For the text-containing cell, return its midpoint in [X, Y] coordinate format. 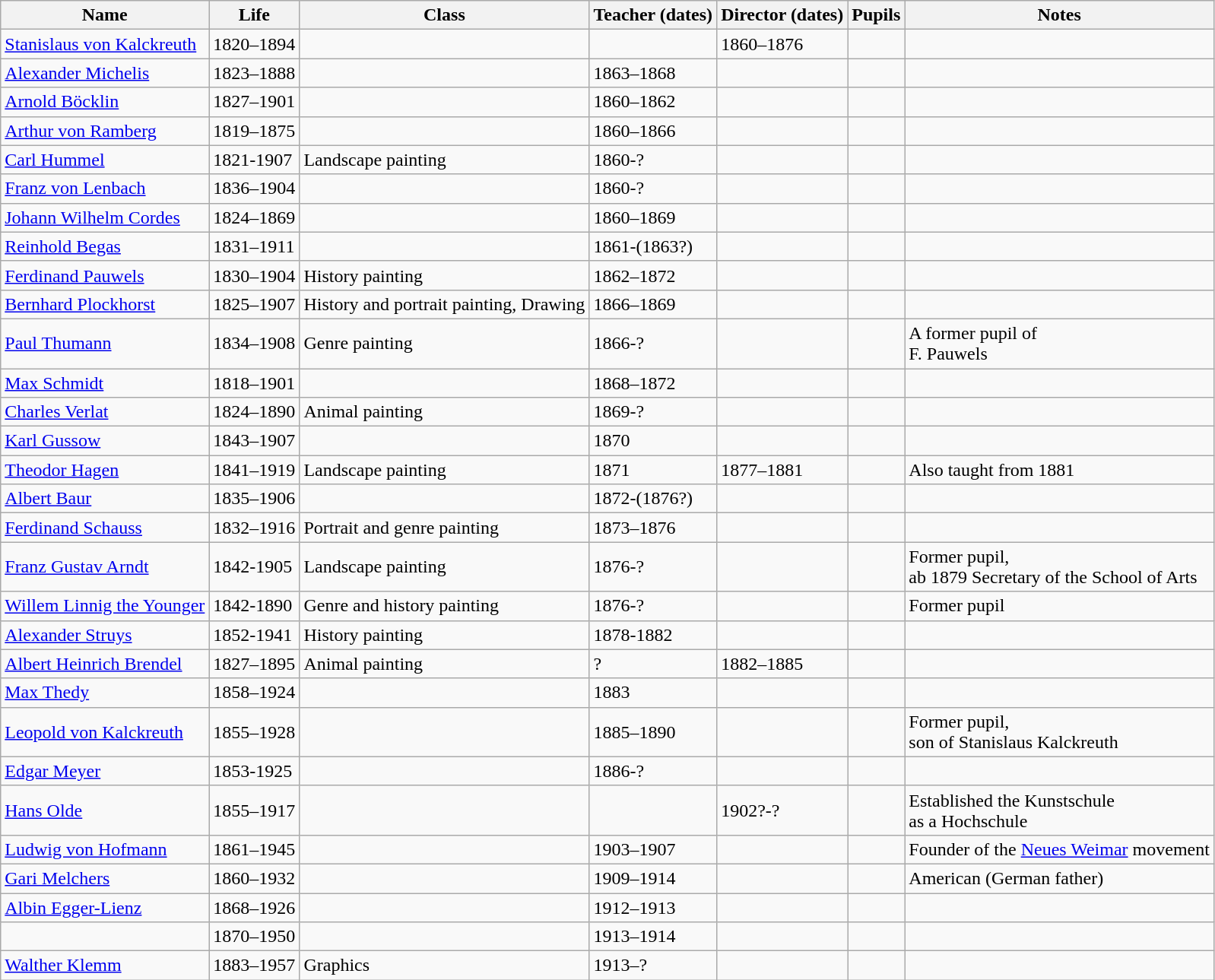
1886-? [653, 771]
1866–1869 [653, 304]
Graphics [444, 966]
1842-1905 [254, 567]
1827–1895 [254, 664]
A former pupil ofF. Pauwels [1060, 344]
1861-(1863?) [653, 246]
Pupils [876, 15]
Alexander Michelis [105, 73]
1912–1913 [653, 907]
Founder of the Neues Weimar movement [1060, 849]
Theodor Hagen [105, 470]
1855–1928 [254, 731]
? [653, 664]
1883 [653, 693]
1834–1908 [254, 344]
Gari Melchers [105, 878]
1866-? [653, 344]
Franz Gustav Arndt [105, 567]
1869-? [653, 412]
1871 [653, 470]
1863–1868 [653, 73]
1903–1907 [653, 849]
Stanislaus von Kalckreuth [105, 44]
Arnold Böcklin [105, 102]
1913–1914 [653, 937]
Johann Wilhelm Cordes [105, 217]
Walther Klemm [105, 966]
Ludwig von Hofmann [105, 849]
1830–1904 [254, 275]
Bernhard Plockhorst [105, 304]
Teacher (dates) [653, 15]
Ferdinand Pauwels [105, 275]
Former pupil, son of Stanislaus Kalckreuth [1060, 731]
1820–1894 [254, 44]
Max Schmidt [105, 382]
Former pupil [1060, 606]
Portrait and genre painting [444, 528]
Former pupil,ab 1879 Secretary of the School of Arts [1060, 567]
Paul Thumann [105, 344]
1860–1869 [653, 217]
Hans Olde [105, 810]
1877–1881 [782, 470]
1832–1916 [254, 528]
Arthur von Ramberg [105, 131]
1819–1875 [254, 131]
Albert Heinrich Brendel [105, 664]
Charles Verlat [105, 412]
Genre painting [444, 344]
Karl Gussow [105, 441]
1835–1906 [254, 499]
Name [105, 15]
Class [444, 15]
1825–1907 [254, 304]
1860–1932 [254, 878]
1913–? [653, 966]
1824–1890 [254, 412]
1852-1941 [254, 635]
1827–1901 [254, 102]
1870–1950 [254, 937]
1870 [653, 441]
1821-1907 [254, 160]
1872-(1876?) [653, 499]
1823–1888 [254, 73]
Notes [1060, 15]
1883–1957 [254, 966]
Reinhold Begas [105, 246]
Ferdinand Schauss [105, 528]
Also taught from 1881 [1060, 470]
1836–1904 [254, 189]
Director (dates) [782, 15]
1841–1919 [254, 470]
1862–1872 [653, 275]
1858–1924 [254, 693]
Franz von Lenbach [105, 189]
1909–1914 [653, 878]
Genre and history painting [444, 606]
1861–1945 [254, 849]
1878-1882 [653, 635]
1860–1876 [782, 44]
American (German father) [1060, 878]
Willem Linnig the Younger [105, 606]
Leopold von Kalckreuth [105, 731]
1855–1917 [254, 810]
Established the Kunstschule as a Hochschule [1060, 810]
1885–1890 [653, 731]
Alexander Struys [105, 635]
1860–1866 [653, 131]
1853-1925 [254, 771]
Edgar Meyer [105, 771]
1842-1890 [254, 606]
History and portrait painting, Drawing [444, 304]
Albin Egger-Lienz [105, 907]
1882–1885 [782, 664]
Life [254, 15]
Max Thedy [105, 693]
1843–1907 [254, 441]
1868–1872 [653, 382]
Carl Hummel [105, 160]
1818–1901 [254, 382]
1831–1911 [254, 246]
Albert Baur [105, 499]
1824–1869 [254, 217]
1902?-? [782, 810]
1868–1926 [254, 907]
1860–1862 [653, 102]
1873–1876 [653, 528]
